Return [X, Y] of the center of cell containing provided text 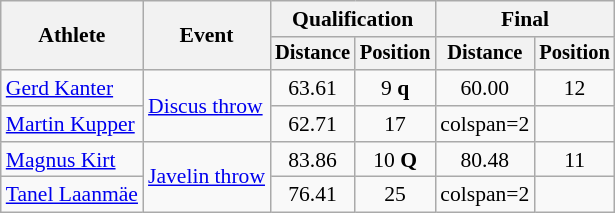
60.00 [484, 88]
62.71 [312, 124]
Tanel Laanmäe [72, 195]
12 [574, 88]
80.48 [484, 160]
Magnus Kirt [72, 160]
Martin Kupper [72, 124]
Discus throw [206, 106]
25 [395, 195]
17 [395, 124]
63.61 [312, 88]
Final [524, 19]
Javelin throw [206, 178]
Athlete [72, 36]
11 [574, 160]
9 q [395, 88]
Gerd Kanter [72, 88]
10 Q [395, 160]
83.86 [312, 160]
Qualification [352, 19]
Event [206, 36]
76.41 [312, 195]
